Extract the (X, Y) coordinate from the center of the cell holding the provided text.  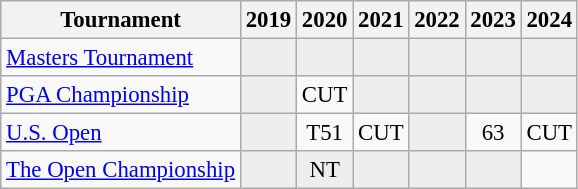
2020 (325, 20)
PGA Championship (121, 95)
63 (493, 133)
2019 (268, 20)
2022 (437, 20)
NT (325, 170)
2023 (493, 20)
2024 (549, 20)
T51 (325, 133)
Masters Tournament (121, 58)
Tournament (121, 20)
U.S. Open (121, 133)
2021 (381, 20)
The Open Championship (121, 170)
